Locate the cell with the specified text and output its [x, y] center coordinate. 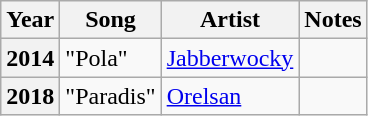
Orelsan [230, 96]
2018 [30, 96]
Jabberwocky [230, 58]
Notes [333, 20]
2014 [30, 58]
Year [30, 20]
Artist [230, 20]
Song [110, 20]
"Paradis" [110, 96]
"Pola" [110, 58]
